For the text-containing cell, return its midpoint in (x, y) coordinate format. 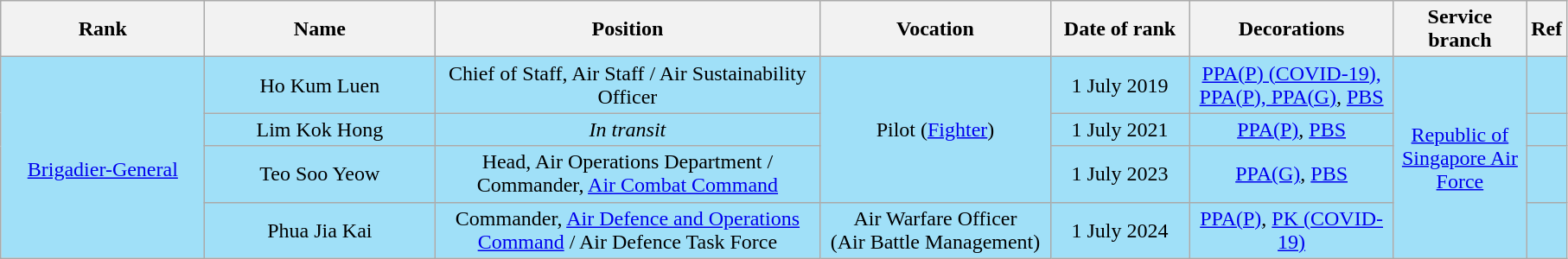
1 July 2024 (1120, 230)
Vocation (935, 29)
Ho Kum Luen (320, 85)
Lim Kok Hong (320, 129)
Ref (1547, 29)
1 July 2021 (1120, 129)
Phua Jia Kai (320, 230)
PPA(G), PBS (1291, 174)
Head, Air Operations Department / Commander, Air Combat Command (628, 174)
Republic of Singapore Air Force (1460, 157)
Chief of Staff, Air Staff / Air Sustainability Officer (628, 85)
PPA(P) (COVID-19), PPA(P), PPA(G), PBS (1291, 85)
Pilot (Fighter) (935, 129)
Decorations (1291, 29)
1 July 2023 (1120, 174)
Name (320, 29)
Air Warfare Officer(Air Battle Management) (935, 230)
Teo Soo Yeow (320, 174)
PPA(P), PK (COVID-19) (1291, 230)
Commander, Air Defence and Operations Command / Air Defence Task Force (628, 230)
In transit (628, 129)
Service branch (1460, 29)
Rank (103, 29)
Date of rank (1120, 29)
PPA(P), PBS (1291, 129)
1 July 2019 (1120, 85)
Brigadier-General (103, 157)
Position (628, 29)
